Determine the [x, y] coordinate at the center of the cell enclosing the given text.  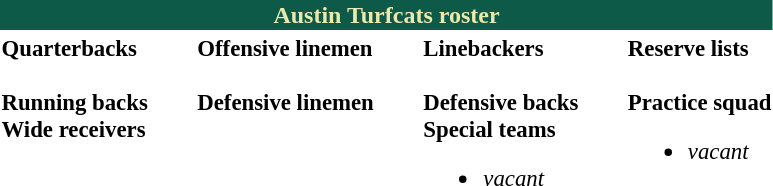
Austin Turfcats roster [386, 15]
